Return the [X, Y] coordinate for the center point of the cell that contains the specified text.  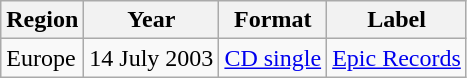
Region [42, 20]
Europe [42, 58]
CD single [273, 58]
Format [273, 20]
Year [152, 20]
14 July 2003 [152, 58]
Epic Records [397, 58]
Label [397, 20]
